For the text-containing cell, return its midpoint in [X, Y] coordinate format. 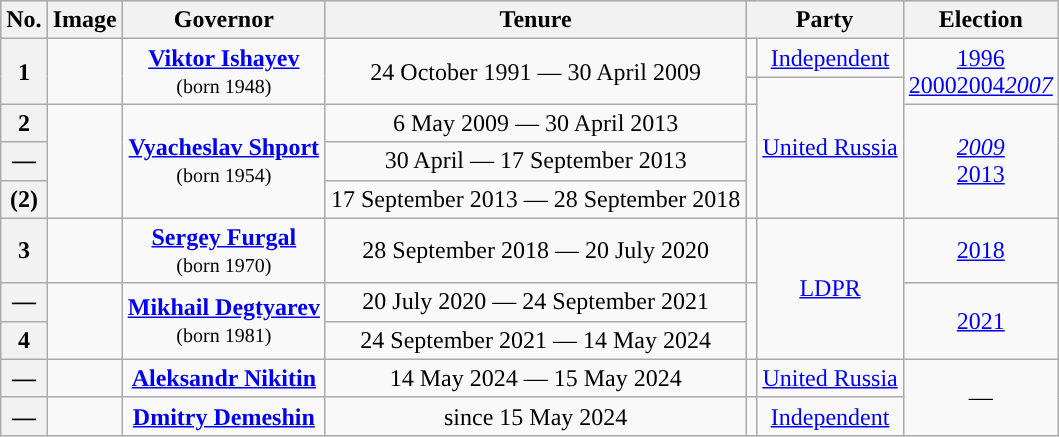
Sergey Furgal(born 1970) [224, 250]
6 May 2009 — 30 April 2013 [535, 123]
3 [24, 250]
4 [24, 340]
2018 [980, 250]
Governor [224, 20]
1 [24, 72]
Mikhail Degtyarev(born 1981) [224, 321]
17 September 2013 — 28 September 2018 [535, 199]
Vyacheslav Shport(born 1954) [224, 161]
Viktor Ishayev(born 1948) [224, 72]
Election [980, 20]
Tenure [535, 20]
Party [824, 20]
28 September 2018 — 20 July 2020 [535, 250]
20 July 2020 — 24 September 2021 [535, 302]
Image [84, 20]
2 [24, 123]
LDPR [830, 288]
No. [24, 20]
1996200020042007 [980, 72]
Aleksandr Nikitin [224, 378]
Dmitry Demeshin [224, 416]
2021 [980, 321]
since 15 May 2024 [535, 416]
14 May 2024 — 15 May 2024 [535, 378]
(2) [24, 199]
20092013 [980, 161]
24 September 2021 — 14 May 2024 [535, 340]
30 April — 17 September 2013 [535, 161]
24 October 1991 — 30 April 2009 [535, 72]
